Detect which cell encompasses the target text, then output its (X, Y) center coordinate. 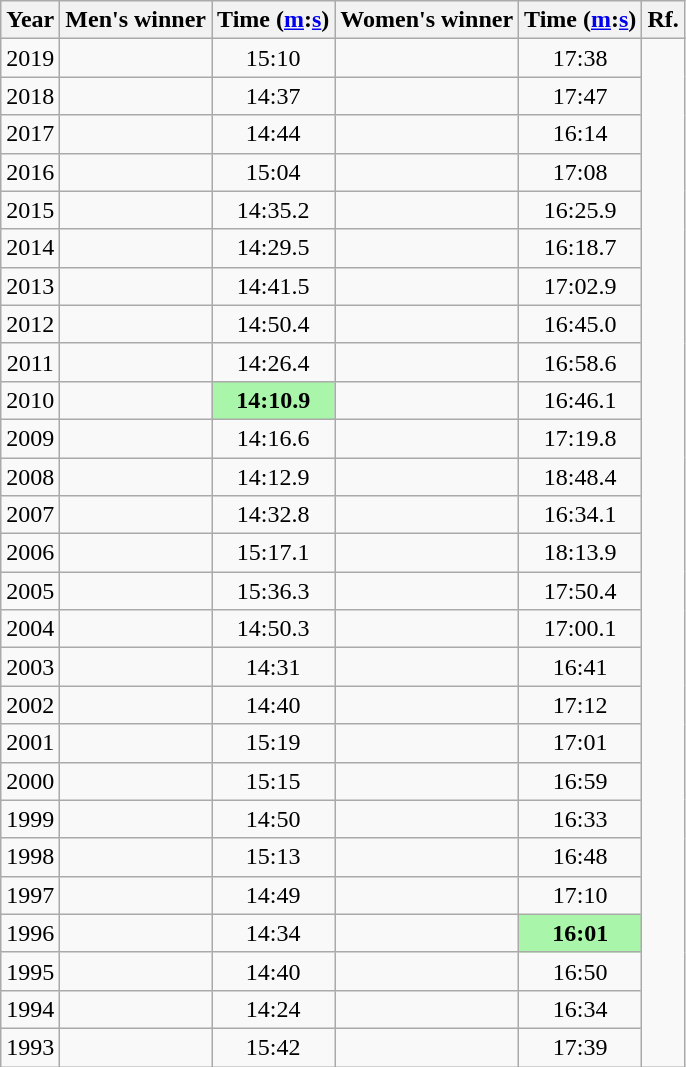
16:14 (580, 134)
14:16.6 (274, 438)
14:24 (274, 1009)
Rf. (663, 20)
16:45.0 (580, 324)
16:33 (580, 819)
16:01 (580, 933)
15:19 (274, 743)
14:50 (274, 819)
16:18.7 (580, 248)
14:10.9 (274, 400)
14:35.2 (274, 210)
17:47 (580, 96)
Men's winner (136, 20)
16:59 (580, 781)
15:36.3 (274, 591)
2008 (30, 477)
16:48 (580, 857)
14:34 (274, 933)
1999 (30, 819)
14:49 (274, 895)
16:34 (580, 1009)
17:00.1 (580, 629)
15:13 (274, 857)
17:02.9 (580, 286)
14:50.3 (274, 629)
2012 (30, 324)
17:12 (580, 705)
1998 (30, 857)
2002 (30, 705)
Year (30, 20)
14:50.4 (274, 324)
1993 (30, 1047)
2007 (30, 515)
2017 (30, 134)
2006 (30, 553)
2003 (30, 667)
17:19.8 (580, 438)
15:17.1 (274, 553)
2016 (30, 172)
16:41 (580, 667)
2009 (30, 438)
14:31 (274, 667)
14:41.5 (274, 286)
16:25.9 (580, 210)
14:37 (274, 96)
2019 (30, 58)
1995 (30, 971)
15:04 (274, 172)
15:15 (274, 781)
14:26.4 (274, 362)
1996 (30, 933)
18:48.4 (580, 477)
2000 (30, 781)
2015 (30, 210)
17:50.4 (580, 591)
2005 (30, 591)
14:29.5 (274, 248)
16:58.6 (580, 362)
16:50 (580, 971)
18:13.9 (580, 553)
17:38 (580, 58)
2011 (30, 362)
17:08 (580, 172)
17:10 (580, 895)
2010 (30, 400)
2018 (30, 96)
14:32.8 (274, 515)
1994 (30, 1009)
17:39 (580, 1047)
2004 (30, 629)
2013 (30, 286)
16:46.1 (580, 400)
Women's winner (427, 20)
2014 (30, 248)
14:12.9 (274, 477)
15:42 (274, 1047)
2001 (30, 743)
1997 (30, 895)
16:34.1 (580, 515)
15:10 (274, 58)
14:44 (274, 134)
17:01 (580, 743)
